Provide the (X, Y) coordinate of the cell's center where the given text is located.  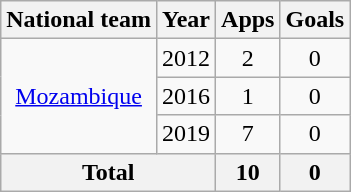
Goals (315, 20)
2016 (186, 96)
Mozambique (79, 96)
2012 (186, 58)
1 (248, 96)
Apps (248, 20)
7 (248, 134)
National team (79, 20)
Total (108, 172)
10 (248, 172)
2019 (186, 134)
2 (248, 58)
Year (186, 20)
